Find where the given text appears and provide that cell's center as [X, Y] coordinate. 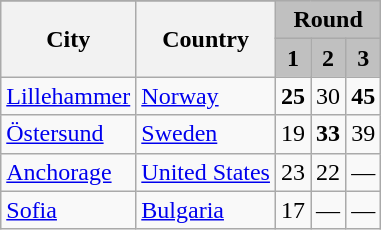
Anchorage [68, 172]
33 [328, 134]
Sofia [68, 210]
39 [364, 134]
United States [206, 172]
30 [328, 96]
22 [328, 172]
45 [364, 96]
Sweden [206, 134]
Country [206, 39]
25 [292, 96]
Östersund [68, 134]
Lillehammer [68, 96]
City [68, 39]
19 [292, 134]
Bulgaria [206, 210]
17 [292, 210]
Norway [206, 96]
23 [292, 172]
Round [328, 20]
2 [328, 58]
3 [364, 58]
1 [292, 58]
